Determine the [x, y] coordinate at the center of the cell enclosing the given text.  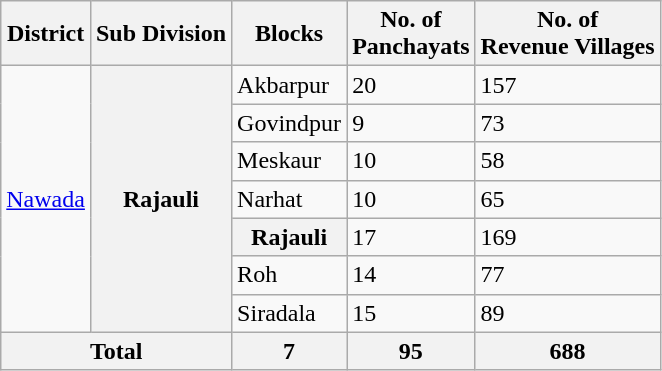
Akbarpur [290, 85]
73 [568, 123]
95 [411, 351]
157 [568, 85]
Sub Division [160, 34]
15 [411, 313]
Total [116, 351]
Narhat [290, 199]
17 [411, 237]
Nawada [46, 199]
Govindpur [290, 123]
14 [411, 275]
7 [290, 351]
688 [568, 351]
20 [411, 85]
District [46, 34]
9 [411, 123]
No. ofRevenue Villages [568, 34]
77 [568, 275]
Siradala [290, 313]
65 [568, 199]
Meskaur [290, 161]
58 [568, 161]
Blocks [290, 34]
Roh [290, 275]
169 [568, 237]
89 [568, 313]
No. ofPanchayats [411, 34]
